Extract the [x, y] coordinate from the center of the cell holding the provided text.  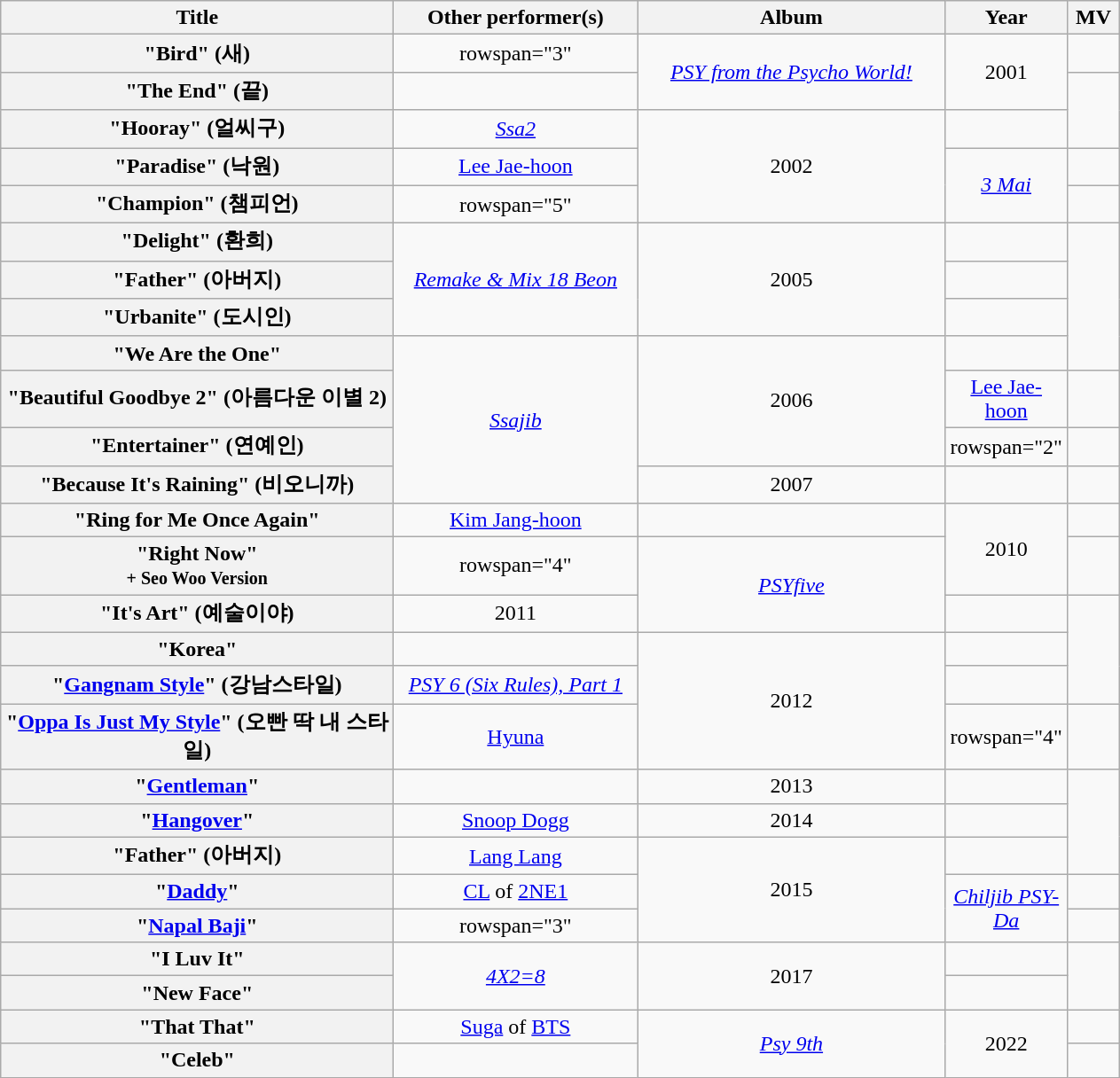
"Delight" (환희) [197, 243]
"Napal Baji" [197, 926]
Suga of BTS [516, 1027]
PSYfive [791, 585]
Title [197, 18]
2011 [516, 613]
"New Face" [197, 993]
2006 [791, 401]
"Hangover" [197, 820]
"Paradise" (낙원) [197, 167]
Ssa2 [516, 129]
2017 [791, 976]
rowspan="2" [1006, 447]
"Bird" (새) [197, 53]
3 Mai [1006, 184]
Lang Lang [516, 856]
2013 [791, 786]
Snoop Dogg [516, 820]
"Ring for Me Once Again" [197, 520]
"Korea" [197, 649]
Remake & Mix 18 Beon [516, 280]
"Celeb" [197, 1060]
2015 [791, 890]
"The End" (끝) [197, 90]
"Champion" (챔피언) [197, 204]
"Beautiful Goodbye 2" (아름다운 이별 2) [197, 399]
2022 [1006, 1043]
Kim Jang-hoon [516, 520]
MV [1093, 18]
"Hooray" (얼씨구) [197, 129]
"Right Now"+ Seo Woo Version [197, 566]
"Gentleman" [197, 786]
"We Are the One" [197, 353]
2007 [791, 484]
Year [1006, 18]
2002 [791, 167]
Hyuna [516, 737]
PSY 6 (Six Rules), Part 1 [516, 684]
"Entertainer" (연예인) [197, 447]
4X2=8 [516, 976]
"Oppa Is Just My Style" (오빤 딱 내 스타일) [197, 737]
rowspan="5" [516, 204]
"That That" [197, 1027]
2005 [791, 280]
"Urbanite" (도시인) [197, 317]
"Daddy" [197, 892]
PSY from the Psycho World! [791, 73]
Chiljib PSY-Da [1006, 909]
CL of 2NE1 [516, 892]
Psy 9th [791, 1043]
2014 [791, 820]
Other performer(s) [516, 18]
Ssajib [516, 419]
2001 [1006, 73]
2012 [791, 700]
Album [791, 18]
"Gangnam Style" (강남스타일) [197, 684]
"Because It's Raining" (비오니까) [197, 484]
"I Luv It" [197, 959]
"It's Art" (예술이야) [197, 613]
2010 [1006, 550]
